Extract the (x, y) coordinate from the center of the cell holding the provided text.  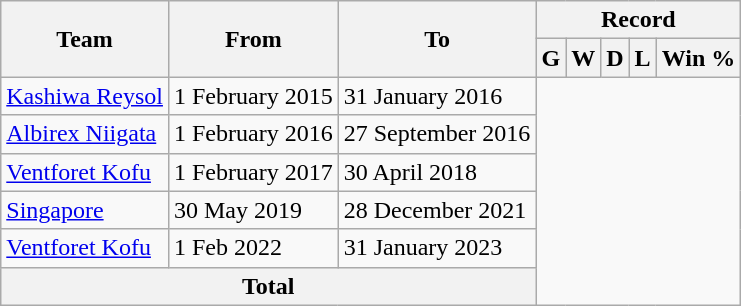
27 September 2016 (437, 134)
Win % (698, 58)
From (253, 39)
Albirex Niigata (85, 134)
D (615, 58)
Kashiwa Reysol (85, 96)
1 Feb 2022 (253, 248)
To (437, 39)
Record (638, 20)
L (642, 58)
31 January 2016 (437, 96)
G (551, 58)
W (584, 58)
1 February 2016 (253, 134)
Singapore (85, 210)
Total (268, 286)
30 May 2019 (253, 210)
Team (85, 39)
30 April 2018 (437, 172)
1 February 2015 (253, 96)
31 January 2023 (437, 248)
28 December 2021 (437, 210)
1 February 2017 (253, 172)
